Extract the [x, y] coordinate from the center of the cell holding the provided text.  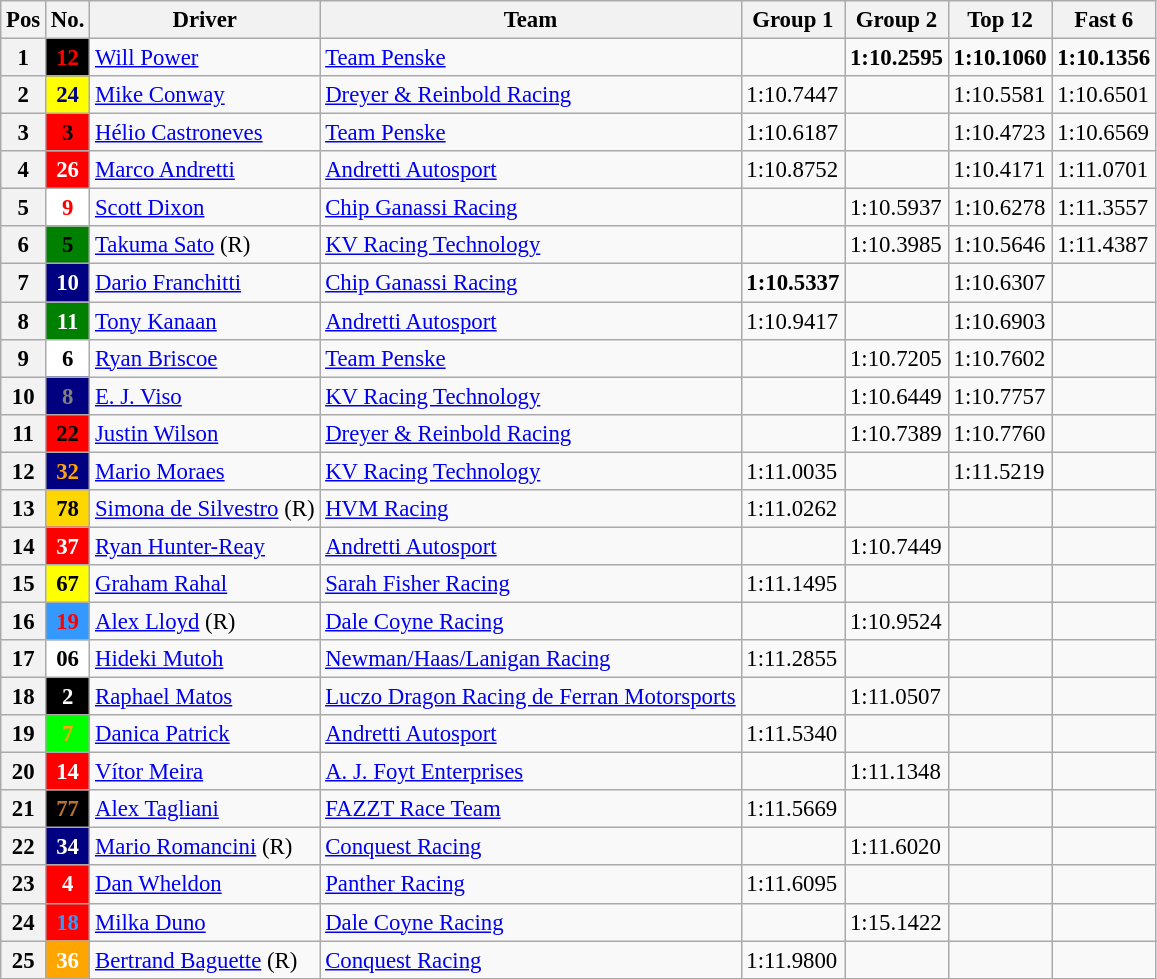
1:11.6095 [793, 885]
1:10.7602 [1000, 358]
Newman/Haas/Lanigan Racing [530, 659]
Danica Patrick [205, 734]
1:10.1356 [1104, 58]
1:11.0262 [793, 509]
1:10.4723 [1000, 133]
1:11.2855 [793, 659]
1:11.9800 [793, 960]
Group 2 [897, 20]
1:10.9417 [793, 321]
1:15.1422 [897, 922]
1:11.3557 [1104, 208]
Graham Rahal [205, 584]
25 [24, 960]
1:10.5581 [1000, 95]
1:11.0701 [1104, 170]
Scott Dixon [205, 208]
1:11.6020 [897, 847]
1:10.7447 [793, 95]
1:10.7760 [1000, 433]
13 [24, 509]
Pos [24, 20]
Ryan Briscoe [205, 358]
Dan Wheldon [205, 885]
26 [68, 170]
1:10.5937 [897, 208]
32 [68, 471]
1:10.1060 [1000, 58]
1:10.6278 [1000, 208]
A. J. Foyt Enterprises [530, 772]
Luczo Dragon Racing de Ferran Motorsports [530, 697]
17 [24, 659]
Will Power [205, 58]
Bertrand Baguette (R) [205, 960]
HVM Racing [530, 509]
Hélio Castroneves [205, 133]
1:10.6569 [1104, 133]
1:10.7449 [897, 546]
23 [24, 885]
Tony Kanaan [205, 321]
15 [24, 584]
Milka Duno [205, 922]
1:10.6187 [793, 133]
1:11.5669 [793, 809]
1:10.7389 [897, 433]
Vítor Meira [205, 772]
1:10.7205 [897, 358]
Justin Wilson [205, 433]
1:11.5340 [793, 734]
1 [24, 58]
1:11.1348 [897, 772]
Simona de Silvestro (R) [205, 509]
16 [24, 621]
1:10.8752 [793, 170]
1:10.2595 [897, 58]
1:10.3985 [897, 245]
Takuma Sato (R) [205, 245]
78 [68, 509]
34 [68, 847]
77 [68, 809]
1:11.5219 [1000, 471]
FAZZT Race Team [530, 809]
No. [68, 20]
1:10.6307 [1000, 283]
Group 1 [793, 20]
06 [68, 659]
Mario Romancini (R) [205, 847]
Raphael Matos [205, 697]
1:10.6501 [1104, 95]
1:10.6449 [897, 396]
20 [24, 772]
1:10.5337 [793, 283]
Team [530, 20]
Dario Franchitti [205, 283]
1:10.6903 [1000, 321]
Hideki Mutoh [205, 659]
36 [68, 960]
37 [68, 546]
Mike Conway [205, 95]
E. J. Viso [205, 396]
1:10.9524 [897, 621]
1:11.0507 [897, 697]
1:11.4387 [1104, 245]
Marco Andretti [205, 170]
1:11.1495 [793, 584]
1:11.0035 [793, 471]
Fast 6 [1104, 20]
Sarah Fisher Racing [530, 584]
Alex Lloyd (R) [205, 621]
Mario Moraes [205, 471]
Ryan Hunter-Reay [205, 546]
21 [24, 809]
1:10.4171 [1000, 170]
Panther Racing [530, 885]
Driver [205, 20]
Top 12 [1000, 20]
67 [68, 584]
Alex Tagliani [205, 809]
1:10.5646 [1000, 245]
1:10.7757 [1000, 396]
